Return the [x, y] coordinate for the center point of the cell that contains the specified text.  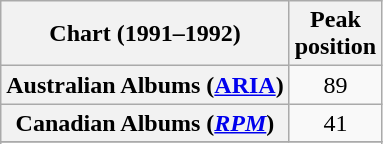
Australian Albums (ARIA) [145, 85]
Chart (1991–1992) [145, 34]
89 [335, 85]
Canadian Albums (RPM) [145, 123]
41 [335, 123]
Peakposition [335, 34]
